Determine the (x, y) coordinate at the center of the cell enclosing the given text.  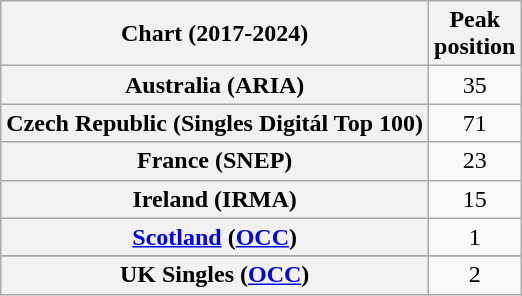
1 (475, 237)
Ireland (IRMA) (215, 199)
15 (475, 199)
35 (475, 85)
France (SNEP) (215, 161)
Australia (ARIA) (215, 85)
Chart (2017-2024) (215, 34)
23 (475, 161)
71 (475, 123)
2 (475, 275)
UK Singles (OCC) (215, 275)
Czech Republic (Singles Digitál Top 100) (215, 123)
Peakposition (475, 34)
Scotland (OCC) (215, 237)
